Locate the cell with the specified text and output its (x, y) center coordinate. 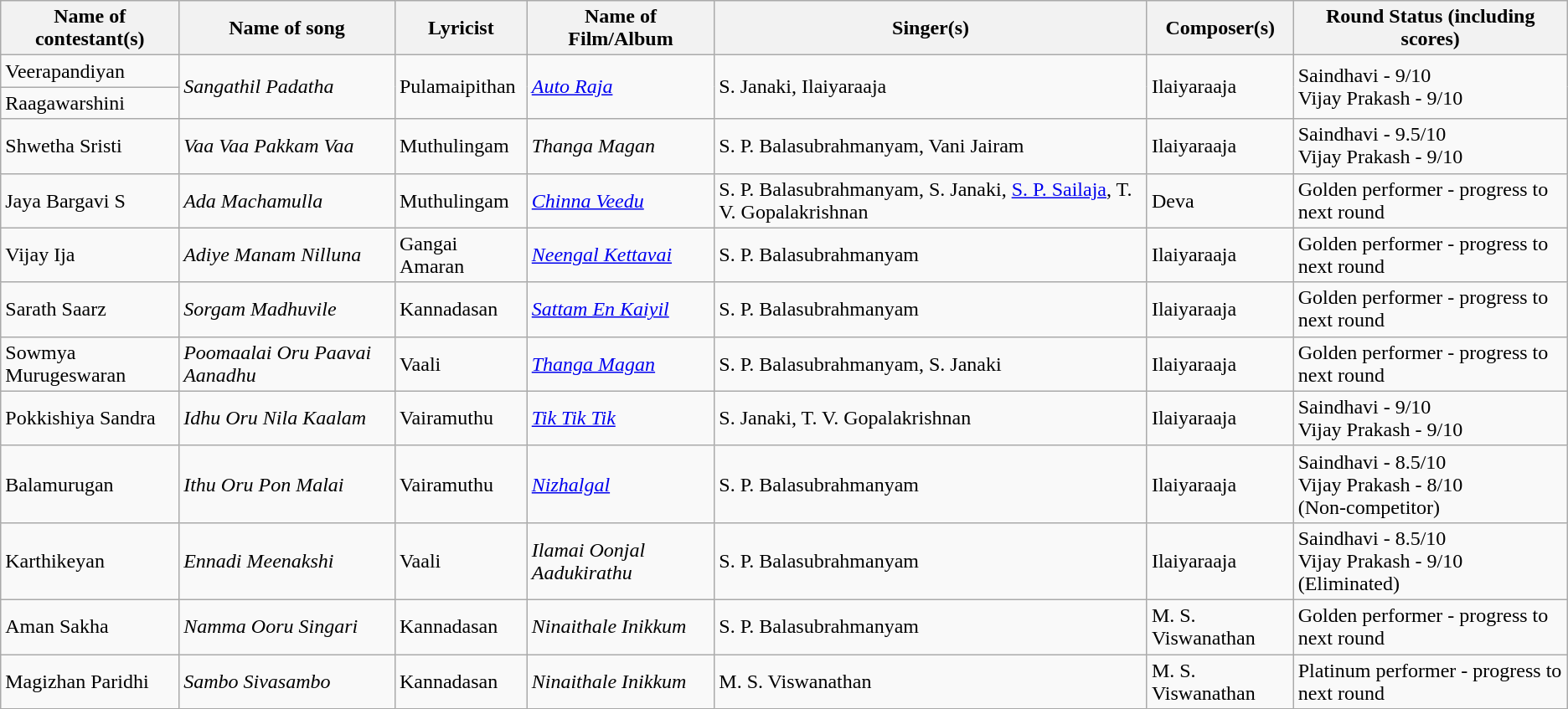
Vaa Vaa Pakkam Vaa (287, 146)
Ithu Oru Pon Malai (287, 484)
Nizhalgal (621, 484)
Chinna Veedu (621, 201)
S. P. Balasubrahmanyam, S. Janaki, S. P. Sailaja, T. V. Gopalakrishnan (931, 201)
Round Status (including scores) (1431, 28)
Platinum performer - progress to next round (1431, 681)
Composer(s) (1220, 28)
Raagawarshini (90, 103)
S. P. Balasubrahmanyam, S. Janaki (931, 363)
Sambo Sivasambo (287, 681)
Tik Tik Tik (621, 419)
Namma Ooru Singari (287, 626)
Auto Raja (621, 87)
Jaya Bargavi S (90, 201)
Veerapandiyan (90, 71)
Adiye Manam Nilluna (287, 254)
Saindhavi - 9.5/10Vijay Prakash - 9/10 (1431, 146)
Name of Film/Album (621, 28)
Pokkishiya Sandra (90, 419)
S. Janaki, T. V. Gopalakrishnan (931, 419)
Saindhavi - 8.5/10Vijay Prakash - 9/10(Eliminated) (1431, 561)
Balamurugan (90, 484)
Deva (1220, 201)
Magizhan Paridhi (90, 681)
Sattam En Kaiyil (621, 310)
Ennadi Meenakshi (287, 561)
Singer(s) (931, 28)
Poomaalai Oru Paavai Aanadhu (287, 363)
Shwetha Sristi (90, 146)
Karthikeyan (90, 561)
Name of contestant(s) (90, 28)
Idhu Oru Nila Kaalam (287, 419)
Saindhavi - 8.5/10Vijay Prakash - 8/10(Non-competitor) (1431, 484)
Gangai Amaran (461, 254)
Sorgam Madhuvile (287, 310)
Name of song (287, 28)
Sarath Saarz (90, 310)
S. P. Balasubrahmanyam, Vani Jairam (931, 146)
Ilamai Oonjal Aadukirathu (621, 561)
Aman Sakha (90, 626)
Sowmya Murugeswaran (90, 363)
Ada Machamulla (287, 201)
Vijay Ija (90, 254)
S. Janaki, Ilaiyaraaja (931, 87)
Lyricist (461, 28)
Pulamaipithan (461, 87)
Neengal Kettavai (621, 254)
Sangathil Padatha (287, 87)
